Provide the [X, Y] coordinate of the cell's center where the given text is located.  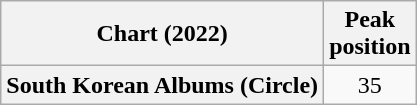
Peakposition [370, 34]
35 [370, 85]
Chart (2022) [162, 34]
South Korean Albums (Circle) [162, 85]
